Determine the [X, Y] coordinate at the center of the cell enclosing the given text.  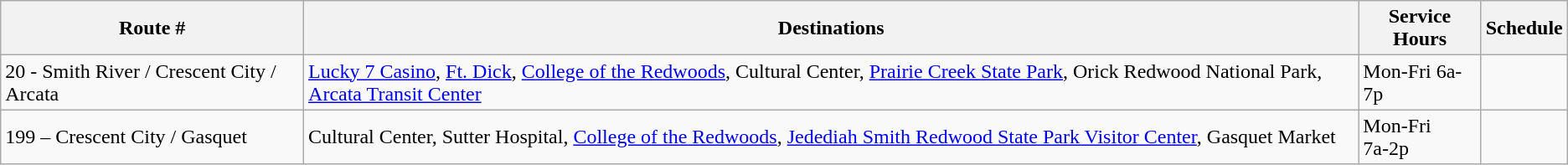
Destinations [831, 28]
Service Hours [1420, 28]
20 - Smith River / Crescent City / Arcata [152, 82]
199 – Crescent City / Gasquet [152, 137]
Mon-Fri7a-2p [1420, 137]
Schedule [1524, 28]
Cultural Center, Sutter Hospital, College of the Redwoods, Jedediah Smith Redwood State Park Visitor Center, Gasquet Market [831, 137]
Route # [152, 28]
Mon-Fri 6a-7p [1420, 82]
Lucky 7 Casino, Ft. Dick, College of the Redwoods, Cultural Center, Prairie Creek State Park, Orick Redwood National Park, Arcata Transit Center [831, 82]
